From the cell containing the given text, extract its center point as [x, y] coordinate. 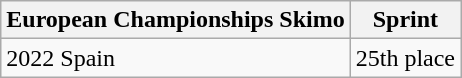
2022 Spain [176, 58]
Sprint [405, 20]
European Championships Skimo [176, 20]
25th place [405, 58]
